From the cell containing the given text, extract its center point as [x, y] coordinate. 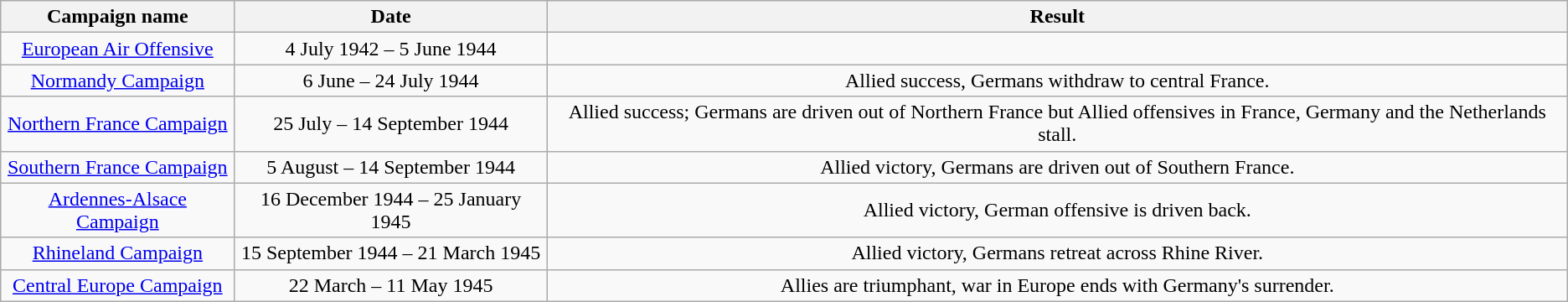
Central Europe Campaign [117, 285]
Campaign name [117, 17]
Allied victory, Germans retreat across Rhine River. [1057, 253]
4 July 1942 – 5 June 1944 [390, 49]
Southern France Campaign [117, 167]
5 August – 14 September 1944 [390, 167]
6 June – 24 July 1944 [390, 81]
Ardennes-Alsace Campaign [117, 210]
Allied success; Germans are driven out of Northern France but Allied offensives in France, Germany and the Netherlands stall. [1057, 124]
Allied victory, German offensive is driven back. [1057, 210]
22 March – 11 May 1945 [390, 285]
Allies are triumphant, war in Europe ends with Germany's surrender. [1057, 285]
European Air Offensive [117, 49]
15 September 1944 – 21 March 1945 [390, 253]
Northern France Campaign [117, 124]
Date [390, 17]
Normandy Campaign [117, 81]
16 December 1944 – 25 January 1945 [390, 210]
Result [1057, 17]
Allied victory, Germans are driven out of Southern France. [1057, 167]
Allied success, Germans withdraw to central France. [1057, 81]
Rhineland Campaign [117, 253]
25 July – 14 September 1944 [390, 124]
